For the text-containing cell, return its midpoint in (x, y) coordinate format. 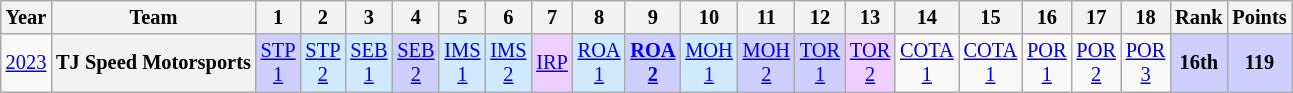
2 (324, 17)
6 (508, 17)
POR1 (1046, 63)
IMS2 (508, 63)
MOH2 (766, 63)
STP1 (278, 63)
ROA2 (652, 63)
7 (552, 17)
16th (1198, 63)
TJ Speed Motorsports (154, 63)
4 (416, 17)
TOR1 (820, 63)
18 (1146, 17)
Rank (1198, 17)
5 (462, 17)
9 (652, 17)
17 (1096, 17)
13 (870, 17)
ROA1 (600, 63)
12 (820, 17)
2023 (26, 63)
8 (600, 17)
14 (927, 17)
16 (1046, 17)
1 (278, 17)
STP2 (324, 63)
Team (154, 17)
SEB1 (368, 63)
TOR2 (870, 63)
10 (708, 17)
POR2 (1096, 63)
Year (26, 17)
POR3 (1146, 63)
IRP (552, 63)
15 (991, 17)
119 (1259, 63)
MOH1 (708, 63)
3 (368, 17)
Points (1259, 17)
SEB2 (416, 63)
IMS1 (462, 63)
11 (766, 17)
